Return the [X, Y] coordinate for the center point of the cell that contains the specified text.  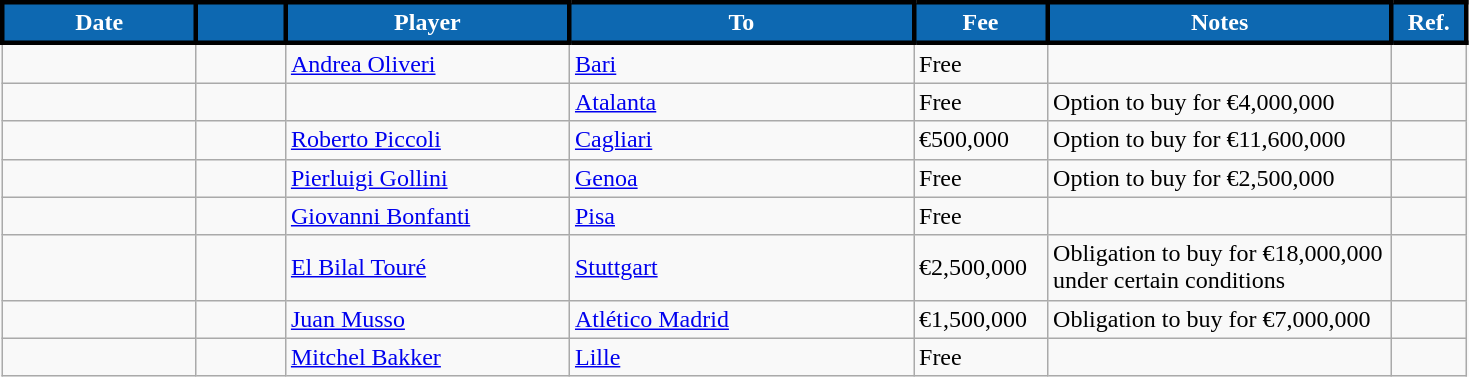
Genoa [741, 178]
Fee [981, 22]
Atalanta [741, 102]
Mitchel Bakker [427, 357]
Obligation to buy for €7,000,000 [1220, 319]
Atlético Madrid [741, 319]
Roberto Piccoli [427, 140]
Player [427, 22]
Giovanni Bonfanti [427, 216]
Date [99, 22]
Cagliari [741, 140]
To [741, 22]
€1,500,000 [981, 319]
El Bilal Touré [427, 268]
€2,500,000 [981, 268]
Notes [1220, 22]
Ref. [1429, 22]
Option to buy for €2,500,000 [1220, 178]
€500,000 [981, 140]
Juan Musso [427, 319]
Option to buy for €4,000,000 [1220, 102]
Pierluigi Gollini [427, 178]
Andrea Oliveri [427, 63]
Obligation to buy for €18,000,000 under certain conditions [1220, 268]
Lille [741, 357]
Pisa [741, 216]
Option to buy for €11,600,000 [1220, 140]
Stuttgart [741, 268]
Bari [741, 63]
